Scan for the cell matching the given text and deliver its [x, y] coordinate at center. 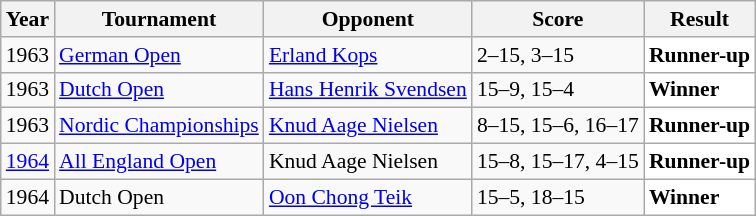
Nordic Championships [159, 126]
Year [28, 19]
Tournament [159, 19]
Erland Kops [368, 55]
Opponent [368, 19]
All England Open [159, 162]
Hans Henrik Svendsen [368, 90]
Score [558, 19]
8–15, 15–6, 16–17 [558, 126]
German Open [159, 55]
Result [700, 19]
2–15, 3–15 [558, 55]
15–8, 15–17, 4–15 [558, 162]
15–5, 18–15 [558, 197]
Oon Chong Teik [368, 197]
15–9, 15–4 [558, 90]
